Detect which cell encompasses the target text, then output its (x, y) center coordinate. 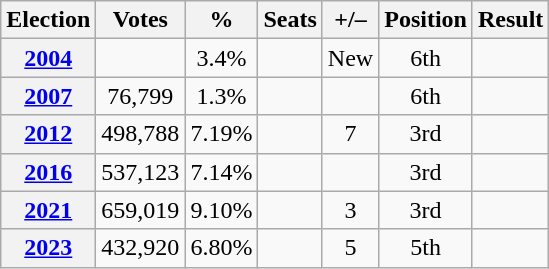
Votes (140, 20)
New (350, 58)
Seats (290, 20)
Position (426, 20)
2023 (48, 248)
2012 (48, 134)
% (222, 20)
7 (350, 134)
2004 (48, 58)
498,788 (140, 134)
3.4% (222, 58)
2016 (48, 172)
76,799 (140, 96)
+/– (350, 20)
2021 (48, 210)
Result (510, 20)
1.3% (222, 96)
5 (350, 248)
432,920 (140, 248)
2007 (48, 96)
9.10% (222, 210)
659,019 (140, 210)
6.80% (222, 248)
7.14% (222, 172)
Election (48, 20)
3 (350, 210)
7.19% (222, 134)
5th (426, 248)
537,123 (140, 172)
